Locate the cell with the specified text and output its (X, Y) center coordinate. 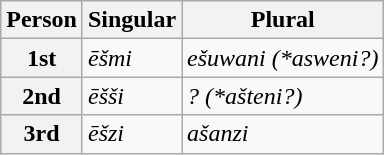
1st (42, 58)
? (*ašteni?) (283, 96)
Singular (132, 20)
ēšši (132, 96)
Person (42, 20)
ešuwani (*asweni?) (283, 58)
ēšzi (132, 134)
ašanzi (283, 134)
Plural (283, 20)
ēšmi (132, 58)
3rd (42, 134)
2nd (42, 96)
